Find where the given text appears and provide that cell's center as (x, y) coordinate. 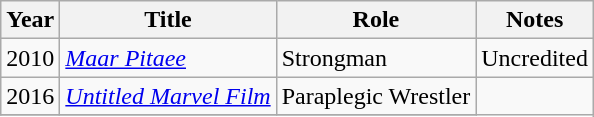
Paraplegic Wrestler (376, 96)
Title (168, 20)
Year (30, 20)
Maar Pitaee (168, 58)
2016 (30, 96)
2010 (30, 58)
Strongman (376, 58)
Uncredited (535, 58)
Role (376, 20)
Notes (535, 20)
Untitled Marvel Film (168, 96)
